Determine the (x, y) coordinate at the center of the cell enclosing the given text.  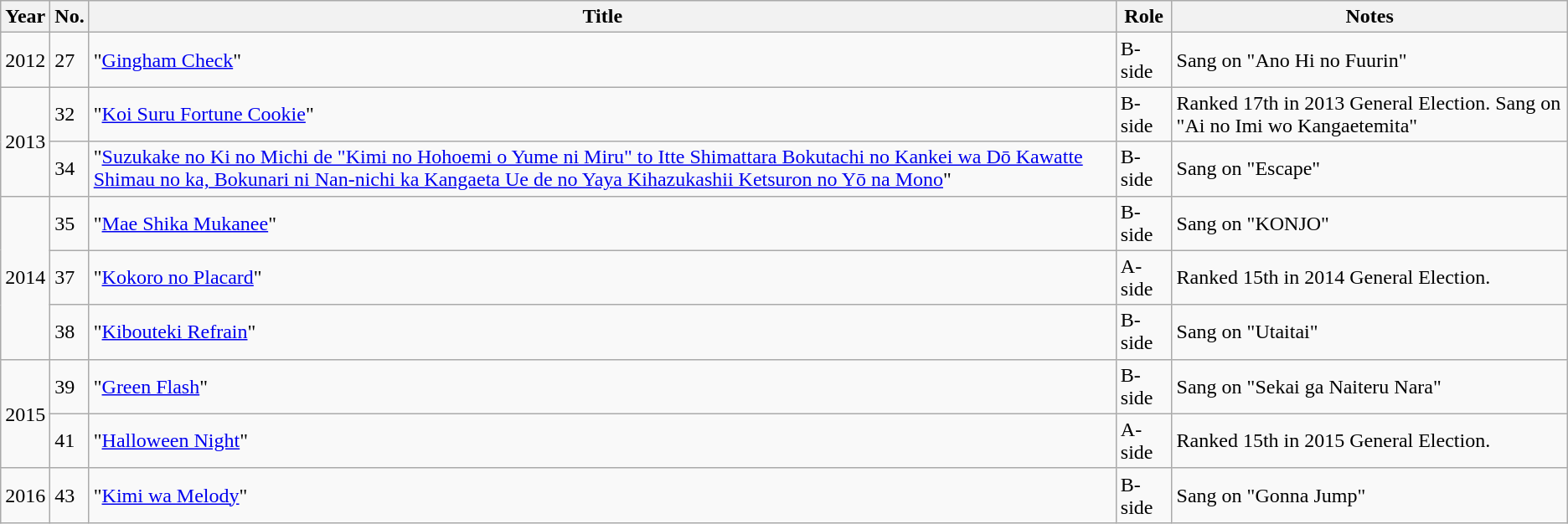
Role (1144, 17)
"Mae Shika Mukanee" (602, 223)
"Kibouteki Refrain" (602, 331)
37 (70, 278)
"Green Flash" (602, 387)
43 (70, 496)
27 (70, 60)
2015 (25, 414)
Sang on "KONJO" (1369, 223)
Ranked 15th in 2014 General Election. (1369, 278)
2012 (25, 60)
Sang on "Utaitai" (1369, 331)
"Gingham Check" (602, 60)
Sang on "Ano Hi no Fuurin" (1369, 60)
"Koi Suru Fortune Cookie" (602, 114)
41 (70, 440)
2014 (25, 278)
39 (70, 387)
32 (70, 114)
2013 (25, 141)
Sang on "Gonna Jump" (1369, 496)
Sang on "Sekai ga Naiteru Nara" (1369, 387)
Title (602, 17)
Ranked 15th in 2015 General Election. (1369, 440)
2016 (25, 496)
34 (70, 169)
38 (70, 331)
Sang on "Escape" (1369, 169)
"Kokoro no Placard" (602, 278)
No. (70, 17)
Year (25, 17)
Notes (1369, 17)
Ranked 17th in 2013 General Election. Sang on "Ai no Imi wo Kangaetemita" (1369, 114)
"Kimi wa Melody" (602, 496)
35 (70, 223)
"Halloween Night" (602, 440)
